Capture the cell that displays the provided text and extract its (x, y) central coordinate. 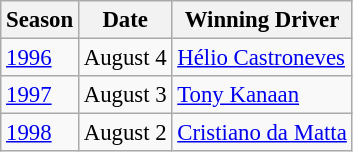
Season (40, 20)
1996 (40, 58)
August 4 (125, 58)
Winning Driver (262, 20)
Hélio Castroneves (262, 58)
1998 (40, 133)
Cristiano da Matta (262, 133)
August 2 (125, 133)
August 3 (125, 95)
Date (125, 20)
Tony Kanaan (262, 95)
1997 (40, 95)
